Pinpoint the cell where the given text exists, returning its (X, Y) midpoint coordinate. 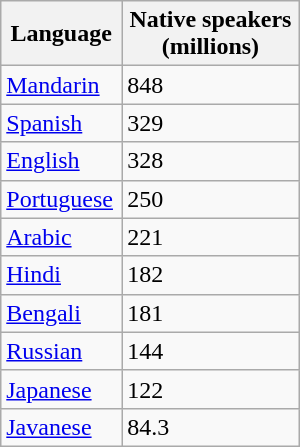
182 (211, 275)
329 (211, 123)
84.3 (211, 427)
848 (211, 85)
Arabic (62, 237)
144 (211, 351)
Bengali (62, 313)
Javanese (62, 427)
221 (211, 237)
English (62, 161)
250 (211, 199)
Russian (62, 351)
Japanese (62, 389)
Native speakers(millions) (211, 34)
Portuguese (62, 199)
122 (211, 389)
328 (211, 161)
Language (62, 34)
181 (211, 313)
Spanish (62, 123)
Hindi (62, 275)
Mandarin (62, 85)
